Return the [X, Y] coordinate for the center point of the cell that contains the specified text.  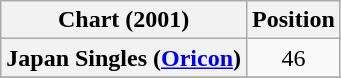
Chart (2001) [124, 20]
Japan Singles (Oricon) [124, 58]
Position [294, 20]
46 [294, 58]
